Return (x, y) of the center of cell containing provided text 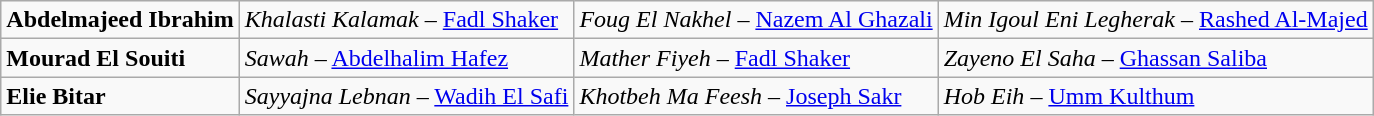
Khotbeh Ma Feesh – Joseph Sakr (756, 96)
Foug El Nakhel – Nazem Al Ghazali (756, 20)
Elie Bitar (120, 96)
Mather Fiyeh – Fadl Shaker (756, 58)
Khalasti Kalamak – Fadl Shaker (406, 20)
Abdelmajeed Ibrahim (120, 20)
Mourad El Souiti (120, 58)
Hob Eih – Umm Kulthum (1156, 96)
Sawah – Abdelhalim Hafez (406, 58)
Sayyajna Lebnan – Wadih El Safi (406, 96)
Zayeno El Saha – Ghassan Saliba (1156, 58)
Min Igoul Eni Legherak – Rashed Al-Majed (1156, 20)
